Locate the cell with the specified text and output its [X, Y] center coordinate. 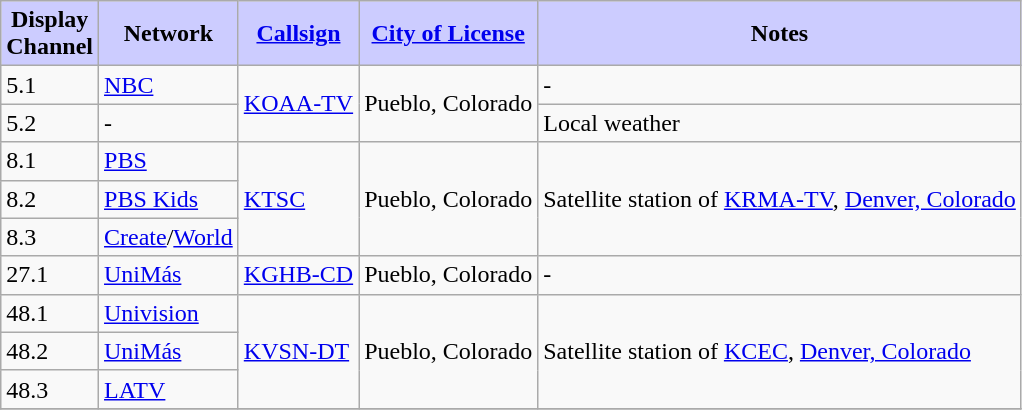
5.2 [50, 123]
8.1 [50, 161]
8.2 [50, 199]
48.2 [50, 351]
PBS [169, 161]
LATV [169, 389]
5.1 [50, 85]
KVSN-DT [298, 351]
Satellite station of KCEC, Denver, Colorado [780, 351]
Notes [780, 34]
Local weather [780, 123]
PBS Kids [169, 199]
Callsign [298, 34]
48.1 [50, 313]
DisplayChannel [50, 34]
NBC [169, 85]
27.1 [50, 275]
Network [169, 34]
Satellite station of KRMA-TV, Denver, Colorado [780, 199]
Univision [169, 313]
KTSC [298, 199]
Create/World [169, 237]
KOAA-TV [298, 104]
KGHB-CD [298, 275]
48.3 [50, 389]
8.3 [50, 237]
City of License [448, 34]
